Search for the cell housing the specified text and yield its (X, Y) center coordinate. 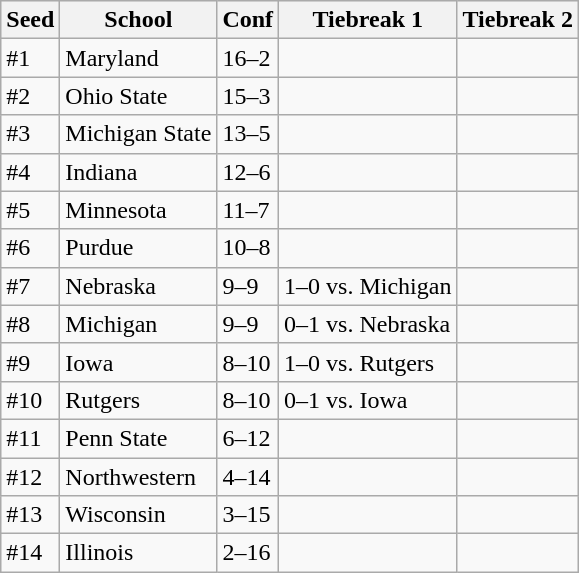
Seed (30, 20)
#3 (30, 134)
#7 (30, 286)
0–1 vs. Iowa (368, 400)
#12 (30, 477)
16–2 (248, 58)
6–12 (248, 438)
Maryland (138, 58)
Minnesota (138, 210)
Northwestern (138, 477)
Tiebreak 2 (518, 20)
15–3 (248, 96)
1–0 vs. Rutgers (368, 362)
Nebraska (138, 286)
#10 (30, 400)
#6 (30, 248)
#4 (30, 172)
#8 (30, 324)
11–7 (248, 210)
Michigan State (138, 134)
0–1 vs. Nebraska (368, 324)
Conf (248, 20)
Michigan (138, 324)
Penn State (138, 438)
#1 (30, 58)
Rutgers (138, 400)
#9 (30, 362)
3–15 (248, 515)
Illinois (138, 553)
2–16 (248, 553)
#14 (30, 553)
Iowa (138, 362)
12–6 (248, 172)
#2 (30, 96)
Purdue (138, 248)
#11 (30, 438)
#5 (30, 210)
Tiebreak 1 (368, 20)
4–14 (248, 477)
13–5 (248, 134)
Indiana (138, 172)
1–0 vs. Michigan (368, 286)
Ohio State (138, 96)
Wisconsin (138, 515)
#13 (30, 515)
School (138, 20)
10–8 (248, 248)
